Extract the [X, Y] coordinate from the center of the cell holding the provided text.  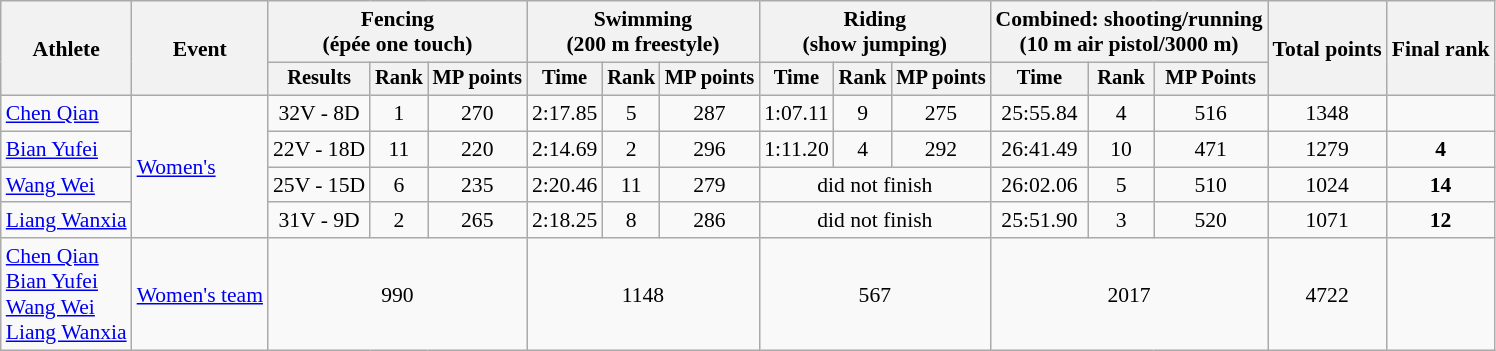
8 [631, 221]
Chen Qian Bian Yufei Wang Wei Liang Wanxia [66, 294]
520 [1211, 221]
26:41.49 [1040, 150]
25V - 15D [319, 185]
1148 [643, 294]
2:18.25 [564, 221]
32V - 8D [319, 114]
Wang Wei [66, 185]
9 [863, 114]
220 [478, 150]
1071 [1328, 221]
Women's [200, 167]
26:02.06 [1040, 185]
Event [200, 48]
6 [399, 185]
Total points [1328, 48]
275 [940, 114]
279 [710, 185]
Women's team [200, 294]
1:07.11 [796, 114]
25:55.84 [1040, 114]
990 [398, 294]
265 [478, 221]
567 [874, 294]
292 [940, 150]
Results [319, 79]
MP Points [1211, 79]
296 [710, 150]
1279 [1328, 150]
22V - 18D [319, 150]
3 [1120, 221]
2:14.69 [564, 150]
516 [1211, 114]
Riding(show jumping) [874, 32]
4722 [1328, 294]
235 [478, 185]
25:51.90 [1040, 221]
287 [710, 114]
2:17.85 [564, 114]
286 [710, 221]
1024 [1328, 185]
Combined: shooting/running(10 m air pistol/3000 m) [1130, 32]
Swimming(200 m freestyle) [643, 32]
1348 [1328, 114]
Fencing(épée one touch) [398, 32]
Bian Yufei [66, 150]
471 [1211, 150]
14 [1441, 185]
1:11.20 [796, 150]
2:20.46 [564, 185]
Chen Qian [66, 114]
10 [1120, 150]
12 [1441, 221]
2017 [1130, 294]
270 [478, 114]
1 [399, 114]
510 [1211, 185]
Athlete [66, 48]
31V - 9D [319, 221]
Final rank [1441, 48]
Liang Wanxia [66, 221]
